Provide the (x, y) coordinate of the cell's center where the given text is located.  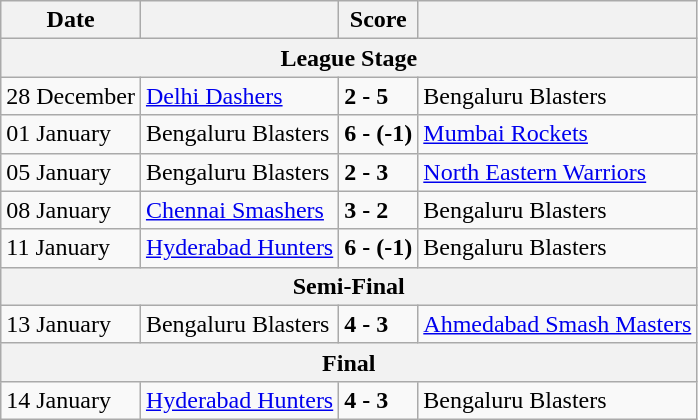
2 - 3 (378, 172)
Final (349, 362)
11 January (71, 248)
2 - 5 (378, 96)
3 - 2 (378, 210)
28 December (71, 96)
League Stage (349, 58)
Mumbai Rockets (558, 134)
13 January (71, 324)
North Eastern Warriors (558, 172)
01 January (71, 134)
14 January (71, 400)
Date (71, 20)
Score (378, 20)
Chennai Smashers (239, 210)
Ahmedabad Smash Masters (558, 324)
08 January (71, 210)
Semi-Final (349, 286)
Delhi Dashers (239, 96)
05 January (71, 172)
